Search for the cell housing the specified text and yield its (x, y) center coordinate. 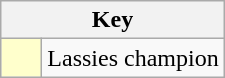
Lassies champion (133, 58)
Key (112, 20)
